Capture the cell that displays the provided text and extract its [x, y] central coordinate. 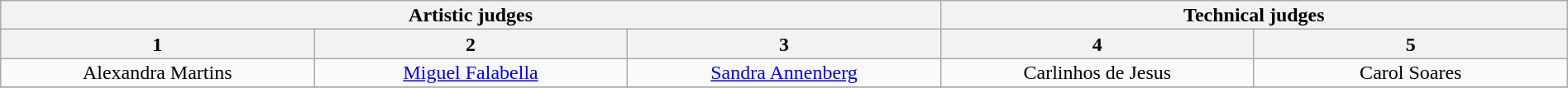
1 [157, 44]
2 [471, 44]
Carlinhos de Jesus [1097, 72]
Technical judges [1254, 15]
Artistic judges [471, 15]
Carol Soares [1411, 72]
Alexandra Martins [157, 72]
Miguel Falabella [471, 72]
3 [784, 44]
5 [1411, 44]
Sandra Annenberg [784, 72]
4 [1097, 44]
